Extract the [x, y] coordinate from the center of the cell holding the provided text.  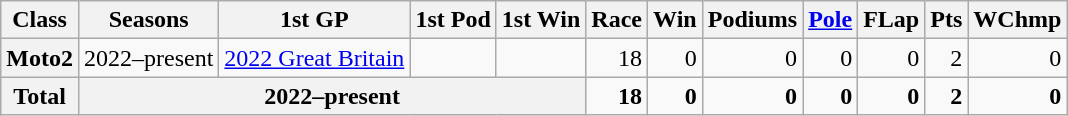
Pole [830, 20]
1st Pod [453, 20]
Pts [946, 20]
Podiums [752, 20]
FLap [892, 20]
Class [40, 20]
1st GP [314, 20]
Win [676, 20]
2022 Great Britain [314, 58]
WChmp [1018, 20]
1st Win [541, 20]
Total [40, 96]
Moto2 [40, 58]
Race [617, 20]
Seasons [148, 20]
